Detect which cell encompasses the target text, then output its (x, y) center coordinate. 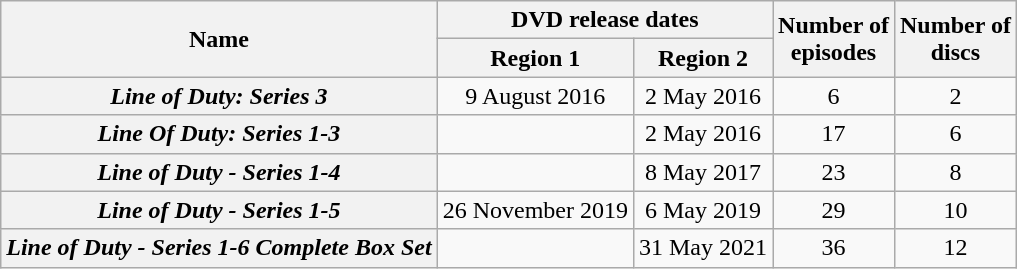
8 (955, 172)
12 (955, 248)
Line Of Duty: Series 1-3 (219, 134)
31 May 2021 (702, 248)
Region 2 (702, 58)
29 (834, 210)
36 (834, 248)
Name (219, 39)
6 May 2019 (702, 210)
Line of Duty - Series 1-6 Complete Box Set (219, 248)
9 August 2016 (535, 96)
26 November 2019 (535, 210)
8 May 2017 (702, 172)
Number ofdiscs (955, 39)
Line of Duty: Series 3 (219, 96)
Line of Duty - Series 1-4 (219, 172)
Line of Duty - Series 1-5 (219, 210)
10 (955, 210)
17 (834, 134)
DVD release dates (604, 20)
2 (955, 96)
23 (834, 172)
Region 1 (535, 58)
Number ofepisodes (834, 39)
